Extract the (X, Y) coordinate from the center of the cell holding the provided text.  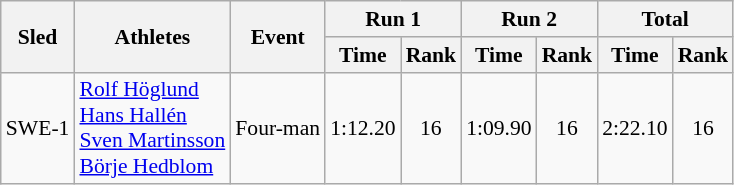
1:09.90 (498, 128)
Athletes (152, 36)
Run 2 (529, 19)
1:12.20 (362, 128)
Sled (38, 36)
Event (278, 36)
Four-man (278, 128)
Rolf HöglundHans HallénSven MartinssonBörje Hedblom (152, 128)
Total (665, 19)
2:22.10 (634, 128)
Run 1 (393, 19)
SWE-1 (38, 128)
